Determine the (x, y) coordinate at the center of the cell enclosing the given text.  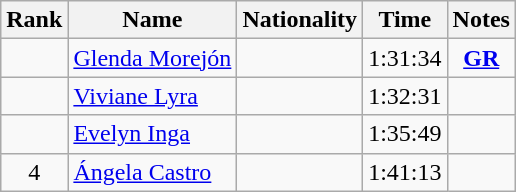
1:31:34 (405, 58)
1:41:13 (405, 172)
Viviane Lyra (152, 96)
Glenda Morejón (152, 58)
GR (481, 58)
Ángela Castro (152, 172)
Rank (34, 20)
Nationality (300, 20)
Evelyn Inga (152, 134)
Time (405, 20)
1:32:31 (405, 96)
Name (152, 20)
1:35:49 (405, 134)
4 (34, 172)
Notes (481, 20)
